Determine the [X, Y] coordinate at the center of the cell enclosing the given text.  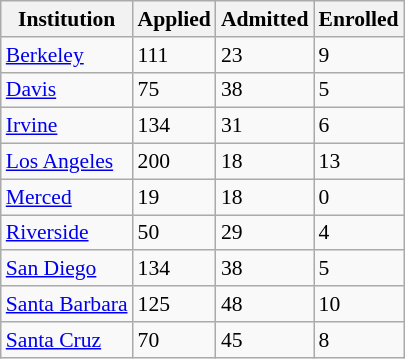
29 [265, 233]
Applied [174, 19]
125 [174, 304]
6 [359, 126]
Merced [67, 197]
Santa Cruz [67, 340]
10 [359, 304]
Davis [67, 90]
48 [265, 304]
200 [174, 162]
Los Angeles [67, 162]
50 [174, 233]
111 [174, 55]
70 [174, 340]
4 [359, 233]
19 [174, 197]
Enrolled [359, 19]
Riverside [67, 233]
Institution [67, 19]
8 [359, 340]
9 [359, 55]
31 [265, 126]
13 [359, 162]
23 [265, 55]
Admitted [265, 19]
75 [174, 90]
San Diego [67, 269]
Berkeley [67, 55]
45 [265, 340]
0 [359, 197]
Irvine [67, 126]
Santa Barbara [67, 304]
